Return (x, y) of the center of cell containing provided text 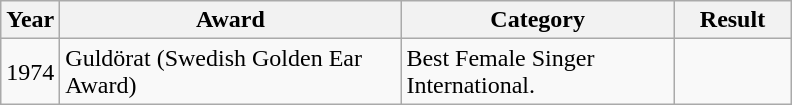
Best Female Singer International. (538, 72)
Category (538, 20)
Year (30, 20)
Result (732, 20)
1974 (30, 72)
Guldörat (Swedish Golden Ear Award) (230, 72)
Award (230, 20)
